Find where the given text appears and provide that cell's center as (X, Y) coordinate. 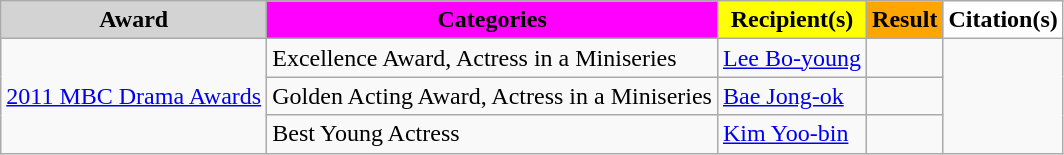
Recipient(s) (792, 20)
Excellence Award, Actress in a Miniseries (492, 58)
Best Young Actress (492, 134)
Bae Jong-ok (792, 96)
2011 MBC Drama Awards (134, 96)
Award (134, 20)
Result (905, 20)
Lee Bo-young (792, 58)
Citation(s) (1003, 20)
Golden Acting Award, Actress in a Miniseries (492, 96)
Categories (492, 20)
Kim Yoo-bin (792, 134)
